Detect which cell encompasses the target text, then output its [X, Y] center coordinate. 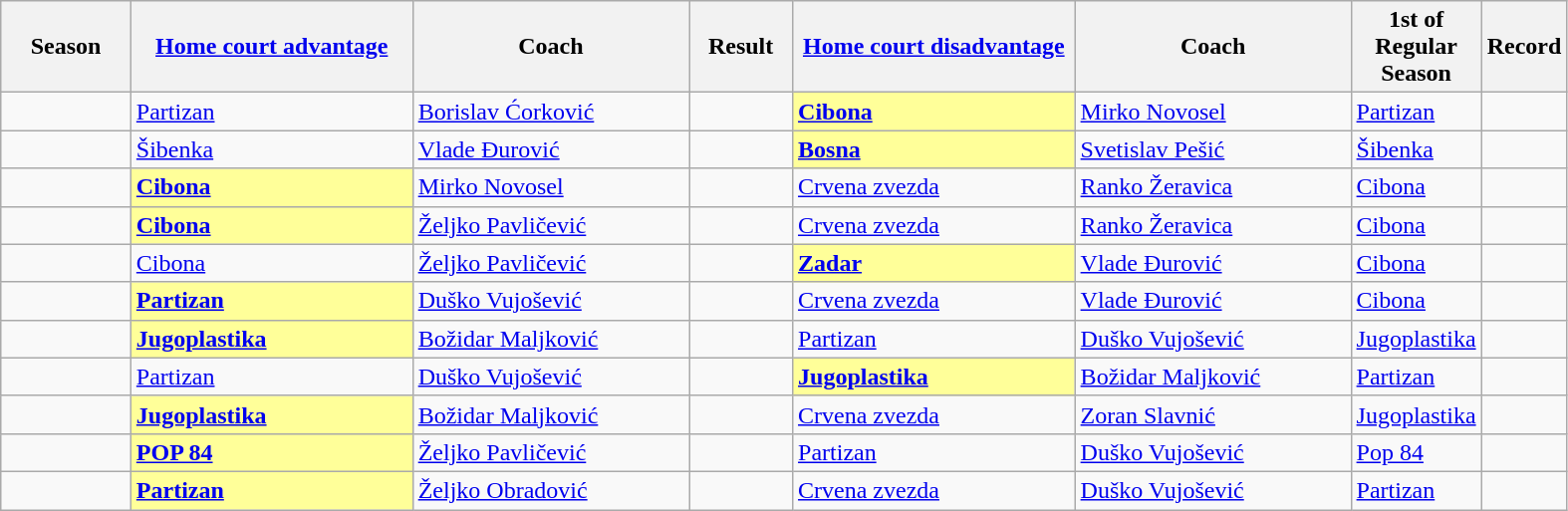
Result [741, 47]
Borislav Ćorković [550, 112]
Svetislav Pešić [1213, 149]
Home court disadvantage [934, 47]
Pop 84 [1417, 452]
Željko Obradović [550, 490]
Zadar [934, 263]
POP 84 [271, 452]
1st of Regular Season [1417, 47]
Home court advantage [271, 47]
Zoran Slavnić [1213, 414]
Season [66, 47]
Bosna [934, 149]
Record [1524, 47]
